Search for the cell housing the specified text and yield its [x, y] center coordinate. 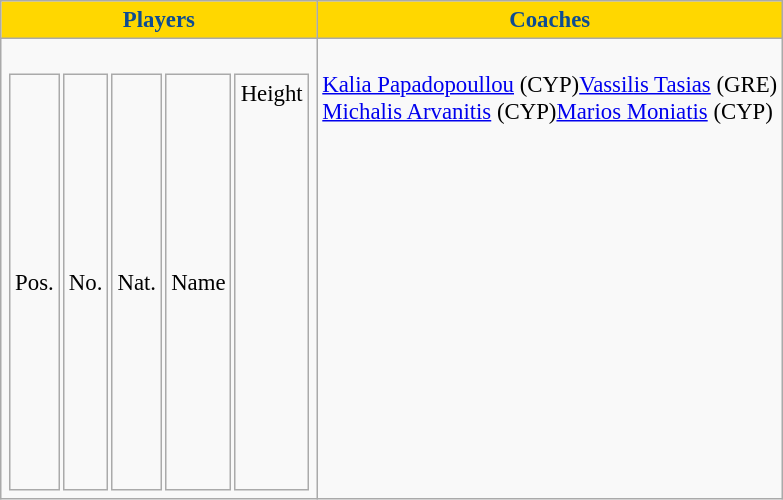
Coaches [550, 20]
Height [272, 282]
Nat. [136, 282]
Kalia Papadopoullou (CYP)Vassilis Tasias (GRE)Michalis Arvanitis (CYP)Marios Moniatis (CYP) [550, 270]
Pos. [34, 282]
Pos. No. Nat. Name Height [159, 270]
Name [198, 282]
No. [86, 282]
Players [159, 20]
